Extract the [x, y] coordinate from the center of the cell holding the provided text.  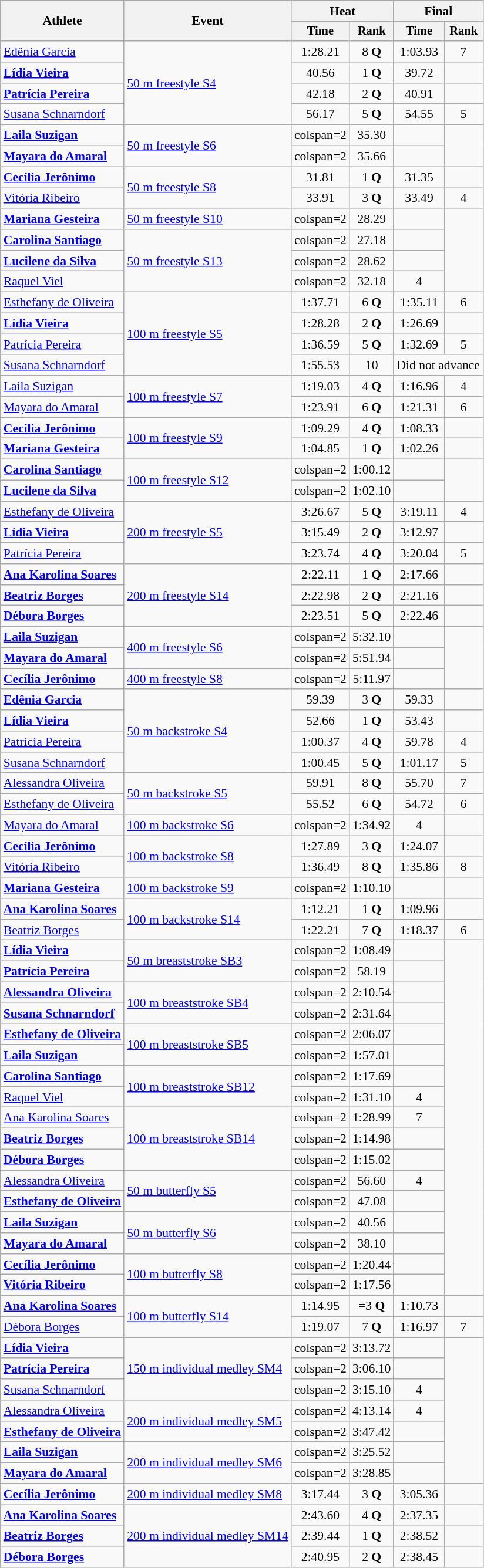
1:09.96 [419, 909]
1:57.01 [371, 1055]
59.33 [419, 700]
50 m freestyle S13 [208, 261]
28.62 [371, 261]
55.70 [419, 783]
1:28.99 [371, 1118]
3:15.49 [321, 533]
2:22.46 [419, 616]
50 m backstroke S5 [208, 793]
100 m backstroke S9 [208, 888]
200 m individual medley SM5 [208, 1421]
100 m backstroke S6 [208, 826]
3:47.42 [371, 1432]
1:04.85 [321, 449]
1:36.59 [321, 344]
3:13.72 [371, 1348]
200 m freestyle S14 [208, 595]
38.10 [371, 1243]
100 m breaststroke SB5 [208, 1045]
3:28.85 [371, 1474]
1:28.21 [321, 52]
1:02.10 [371, 491]
1:10.10 [371, 888]
100 m backstroke S8 [208, 857]
100 m freestyle S12 [208, 480]
200 m individual medley SM6 [208, 1462]
1:08.49 [371, 951]
1:14.98 [371, 1139]
50 m breaststroke SB3 [208, 961]
27.18 [371, 240]
56.60 [371, 1181]
1:08.33 [419, 428]
1:26.69 [419, 324]
Did not advance [438, 366]
100 m breaststroke SB4 [208, 1003]
1:16.96 [419, 386]
2:06.07 [371, 1035]
40.91 [419, 94]
39.72 [419, 73]
100 m butterfly S14 [208, 1317]
1:32.69 [419, 344]
1:19.03 [321, 386]
3:12.97 [419, 533]
3:15.10 [371, 1390]
1:31.10 [371, 1097]
1:24.07 [419, 846]
2:21.16 [419, 596]
54.55 [419, 114]
1:17.56 [371, 1285]
5:32.10 [371, 637]
1:35.11 [419, 303]
2:23.51 [321, 616]
1:20.44 [371, 1265]
1:21.31 [419, 407]
1:55.53 [321, 366]
32.18 [371, 282]
42.18 [321, 94]
50 m freestyle S6 [208, 146]
1:28.28 [321, 324]
54.72 [419, 805]
50 m freestyle S8 [208, 188]
8 [463, 867]
3:05.36 [419, 1495]
3:17.44 [321, 1495]
Final [438, 11]
59.91 [321, 783]
3:20.04 [419, 553]
100 m backstroke S14 [208, 919]
100 m freestyle S5 [208, 334]
1:01.17 [419, 763]
53.43 [419, 721]
Athlete [62, 21]
200 m individual medley SM14 [208, 1536]
56.17 [321, 114]
100 m freestyle S9 [208, 439]
1:09.29 [321, 428]
1:14.95 [321, 1306]
59.78 [419, 742]
1:16.97 [419, 1327]
200 m freestyle S5 [208, 533]
100 m butterfly S8 [208, 1275]
50 m freestyle S4 [208, 83]
3:25.52 [371, 1452]
2:43.60 [321, 1515]
200 m individual medley SM8 [208, 1495]
1:19.07 [321, 1327]
1:00.12 [371, 470]
100 m breaststroke SB12 [208, 1087]
31.81 [321, 177]
3:23.74 [321, 553]
50 m butterfly S5 [208, 1191]
1:27.89 [321, 846]
31.35 [419, 177]
3:19.11 [419, 512]
1:35.86 [419, 867]
47.08 [371, 1202]
50 m backstroke S4 [208, 731]
100 m freestyle S7 [208, 397]
2:37.35 [419, 1515]
2:31.64 [371, 1013]
3:06.10 [371, 1369]
1:02.26 [419, 449]
50 m freestyle S10 [208, 219]
1:12.21 [321, 909]
35.66 [371, 157]
150 m individual medley SM4 [208, 1368]
3:26.67 [321, 512]
5:51.94 [371, 658]
400 m freestyle S8 [208, 679]
1:34.92 [371, 826]
50 m butterfly S6 [208, 1232]
2:39.44 [321, 1536]
Heat [343, 11]
1:18.37 [419, 930]
1:22.21 [321, 930]
1:10.73 [419, 1306]
2:22.11 [321, 575]
2:10.54 [371, 993]
1:23.91 [321, 407]
1:00.45 [321, 763]
2:38.45 [419, 1557]
2:17.66 [419, 575]
2:40.95 [321, 1557]
1:15.02 [371, 1160]
1:03.93 [419, 52]
59.39 [321, 700]
5:11.97 [371, 679]
1:00.37 [321, 742]
58.19 [371, 972]
28.29 [371, 219]
35.30 [371, 136]
2:38.52 [419, 1536]
10 [371, 366]
Event [208, 21]
1:17.69 [371, 1076]
2:22.98 [321, 596]
=3 Q [371, 1306]
55.52 [321, 805]
52.66 [321, 721]
4:13.14 [371, 1411]
33.91 [321, 198]
100 m breaststroke SB14 [208, 1138]
33.49 [419, 198]
1:37.71 [321, 303]
400 m freestyle S6 [208, 648]
1:36.49 [321, 867]
